Locate the cell with the specified text and output its (x, y) center coordinate. 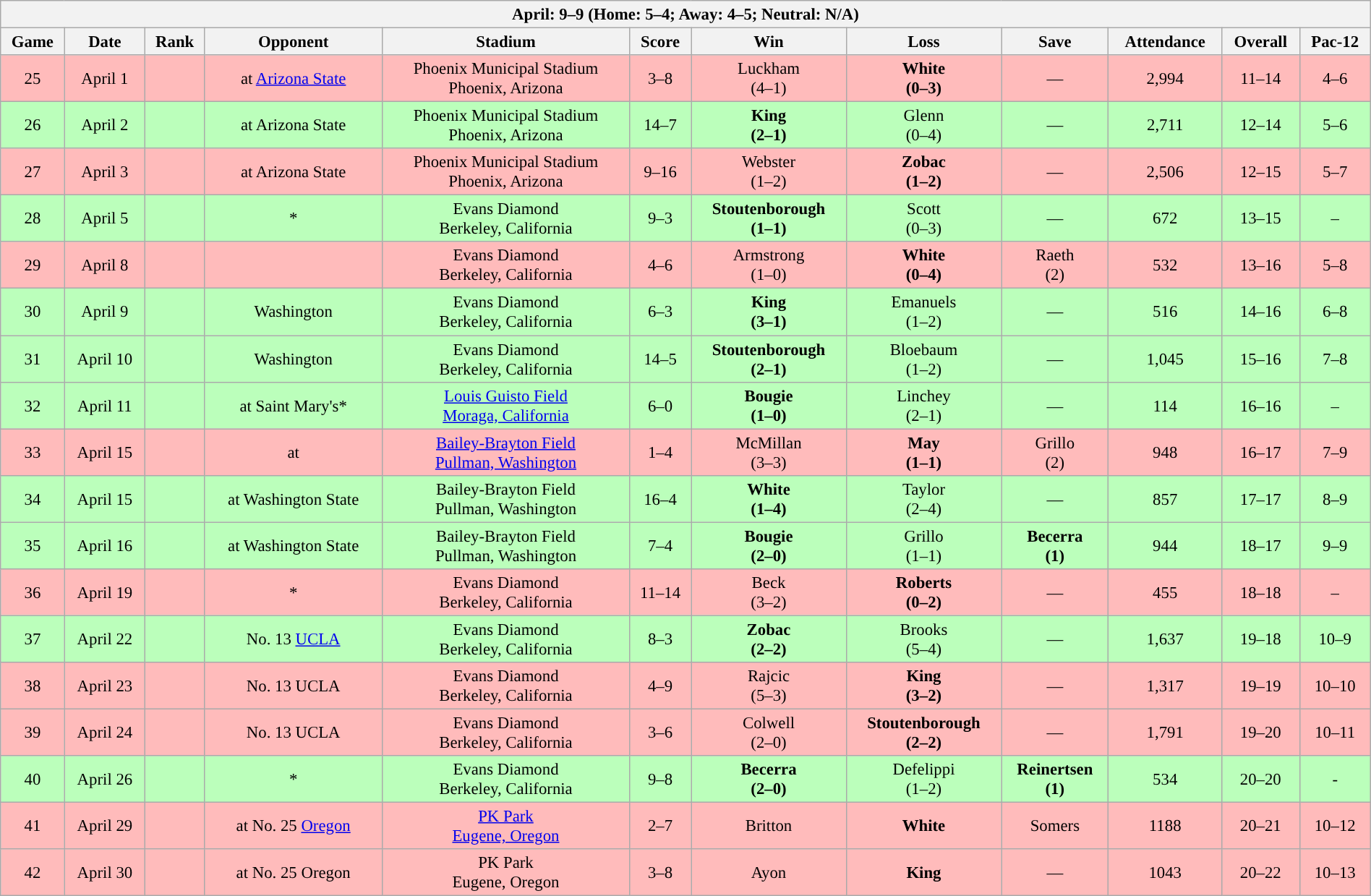
9–3 (660, 218)
Grillo(1–1) (923, 545)
April 16 (105, 545)
20–22 (1260, 872)
Reinertsen(1) (1055, 780)
19–20 (1260, 732)
Colwell(2–0) (769, 732)
April 30 (105, 872)
9–16 (660, 172)
20–20 (1260, 780)
Raeth(2) (1055, 265)
672 (1165, 218)
Brooks(5–4) (923, 639)
516 (1165, 312)
Roberts(0–2) (923, 592)
13–15 (1260, 218)
Armstrong(1–0) (769, 265)
Loss (923, 41)
25 (33, 78)
Save (1055, 41)
114 (1165, 405)
12–15 (1260, 172)
20–21 (1260, 826)
White(0–4) (923, 265)
Opponent (294, 41)
Webster(1–2) (769, 172)
White (923, 826)
1,045 (1165, 359)
April 1 (105, 78)
27 (33, 172)
White(0–3) (923, 78)
April 26 (105, 780)
Stoutenborough(2–2) (923, 732)
39 (33, 732)
1–4 (660, 453)
16–16 (1260, 405)
Bougie(1–0) (769, 405)
16–17 (1260, 453)
30 (33, 312)
944 (1165, 545)
17–17 (1260, 499)
Becerra(1) (1055, 545)
14–7 (660, 126)
Zobac(2–2) (769, 639)
857 (1165, 499)
34 (33, 499)
19–19 (1260, 686)
Beck(3–2) (769, 592)
April 2 (105, 126)
3–6 (660, 732)
Bloebaum(1–2) (923, 359)
April 29 (105, 826)
King(3–1) (769, 312)
4–9 (660, 686)
White(1–4) (769, 499)
10–10 (1335, 686)
10–9 (1335, 639)
28 (33, 218)
534 (1165, 780)
- (1335, 780)
Rank (175, 41)
Emanuels(1–2) (923, 312)
10–13 (1335, 872)
April: 9–9 (Home: 5–4; Away: 4–5; Neutral: N/A) (685, 14)
April 9 (105, 312)
King (923, 872)
May(1–1) (923, 453)
6–0 (660, 405)
7–8 (1335, 359)
948 (1165, 453)
32 (33, 405)
Stadium (506, 41)
Luckham(4–1) (769, 78)
40 (33, 780)
April 23 (105, 686)
Pac-12 (1335, 41)
Britton (769, 826)
1,637 (1165, 639)
6–8 (1335, 312)
April 3 (105, 172)
9–8 (660, 780)
455 (1165, 592)
Overall (1260, 41)
29 (33, 265)
Linchey(2–1) (923, 405)
Rajcic(5–3) (769, 686)
35 (33, 545)
Glenn(0–4) (923, 126)
5–6 (1335, 126)
532 (1165, 265)
April 24 (105, 732)
1,791 (1165, 732)
41 (33, 826)
10–11 (1335, 732)
36 (33, 592)
13–16 (1260, 265)
Bougie(2–0) (769, 545)
18–18 (1260, 592)
Win (769, 41)
9–9 (1335, 545)
April 22 (105, 639)
14–5 (660, 359)
Becerra(2–0) (769, 780)
Somers (1055, 826)
April 19 (105, 592)
1043 (1165, 872)
2,994 (1165, 78)
6–3 (660, 312)
2,506 (1165, 172)
19–18 (1260, 639)
38 (33, 686)
42 (33, 872)
Scott(0–3) (923, 218)
Attendance (1165, 41)
8–3 (660, 639)
14–16 (1260, 312)
Louis Guisto FieldMoraga, California (506, 405)
33 (33, 453)
April 11 (105, 405)
Game (33, 41)
8–9 (1335, 499)
at (294, 453)
37 (33, 639)
16–4 (660, 499)
McMillan(3–3) (769, 453)
2,711 (1165, 126)
Ayon (769, 872)
7–9 (1335, 453)
5–7 (1335, 172)
12–14 (1260, 126)
April 8 (105, 265)
18–17 (1260, 545)
Defelippi(1–2) (923, 780)
Score (660, 41)
April 10 (105, 359)
10–12 (1335, 826)
2–7 (660, 826)
Taylor(2–4) (923, 499)
King(3–2) (923, 686)
1,317 (1165, 686)
Grillo(2) (1055, 453)
King(2–1) (769, 126)
Stoutenborough(2–1) (769, 359)
15–16 (1260, 359)
31 (33, 359)
Date (105, 41)
Zobac(1–2) (923, 172)
Stoutenborough(1–1) (769, 218)
5–8 (1335, 265)
1188 (1165, 826)
7–4 (660, 545)
26 (33, 126)
April 5 (105, 218)
at Saint Mary's* (294, 405)
